Locate the cell with the specified text and output its (X, Y) center coordinate. 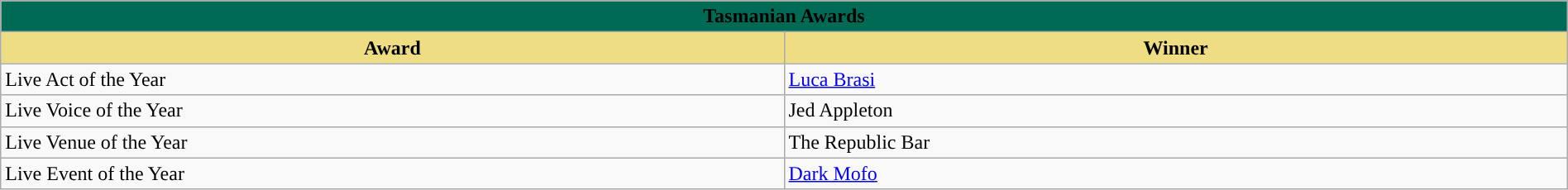
Luca Brasi (1176, 79)
Live Act of the Year (392, 79)
Live Event of the Year (392, 173)
Winner (1176, 48)
Tasmanian Awards (784, 17)
Live Voice of the Year (392, 111)
Dark Mofo (1176, 173)
Award (392, 48)
Jed Appleton (1176, 111)
The Republic Bar (1176, 142)
Live Venue of the Year (392, 142)
